Determine the [x, y] coordinate at the center of the cell enclosing the given text.  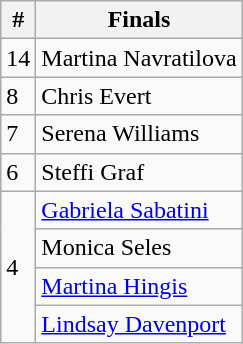
7 [18, 134]
Chris Evert [139, 96]
4 [18, 267]
Serena Williams [139, 134]
Martina Navratilova [139, 58]
Lindsay Davenport [139, 324]
Monica Seles [139, 248]
# [18, 20]
Steffi Graf [139, 172]
Gabriela Sabatini [139, 210]
8 [18, 96]
6 [18, 172]
14 [18, 58]
Finals [139, 20]
Martina Hingis [139, 286]
